Scan for the cell matching the given text and deliver its [x, y] coordinate at center. 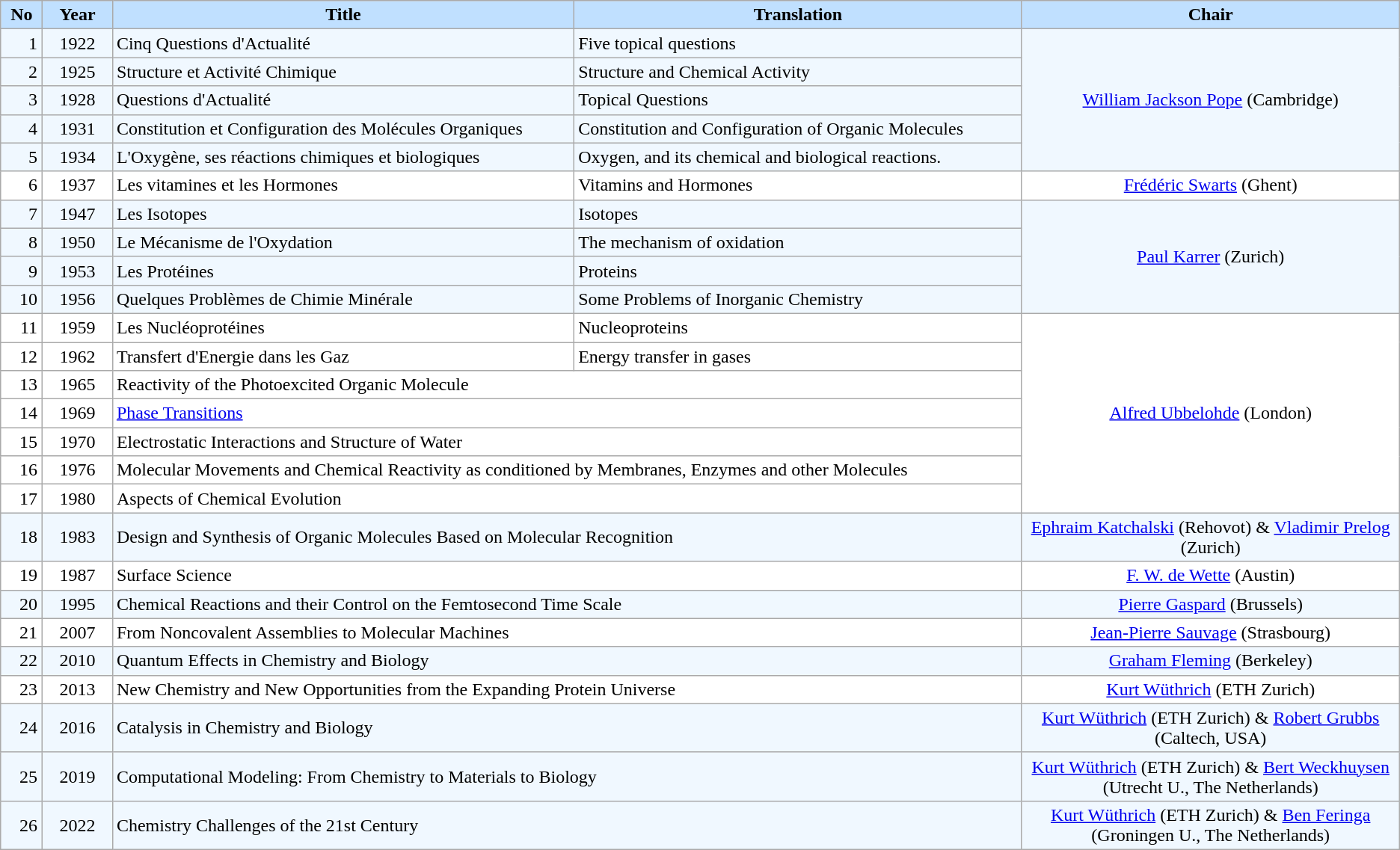
11 [22, 327]
Cinq Questions d'Actualité [343, 43]
Alfred Ubbelohde (London) [1210, 413]
1995 [78, 604]
22 [22, 661]
1931 [78, 129]
Les Nucléoprotéines [343, 327]
Proteins [799, 271]
5 [22, 157]
Quelques Problèmes de Chimie Minérale [343, 299]
3 [22, 100]
Les Protéines [343, 271]
6 [22, 185]
1970 [78, 442]
1983 [78, 537]
12 [22, 357]
F. W. de Wette (Austin) [1210, 576]
Isotopes [799, 214]
Les Isotopes [343, 214]
Kurt Wüthrich (ETH Zurich) [1210, 689]
26 [22, 825]
Constitution and Configuration of Organic Molecules [799, 129]
19 [22, 576]
The mechanism of oxidation [799, 242]
2007 [78, 632]
Kurt Wüthrich (ETH Zurich) & Ben Feringa (Groningen U., The Netherlands) [1210, 825]
Computational Modeling: From Chemistry to Materials to Biology [567, 776]
Kurt Wüthrich (ETH Zurich) & Robert Grubbs (Caltech, USA) [1210, 728]
Quantum Effects in Chemistry and Biology [567, 661]
Electrostatic Interactions and Structure of Water [567, 442]
Pierre Gaspard (Brussels) [1210, 604]
2022 [78, 825]
Chair [1210, 15]
21 [22, 632]
Aspects of Chemical Evolution [567, 499]
Molecular Movements and Chemical Reactivity as conditioned by Membranes, Enzymes and other Molecules [567, 470]
Oxygen, and its chemical and biological reactions. [799, 157]
Topical Questions [799, 100]
2010 [78, 661]
4 [22, 129]
18 [22, 537]
1953 [78, 271]
New Chemistry and New Opportunities from the Expanding Protein Universe [567, 689]
20 [22, 604]
Graham Fleming (Berkeley) [1210, 661]
Kurt Wüthrich (ETH Zurich) & Bert Weckhuysen (Utrecht U., The Netherlands) [1210, 776]
Ephraim Katchalski (Rehovot) & Vladimir Prelog (Zurich) [1210, 537]
Structure et Activité Chimique [343, 72]
From Noncovalent Assemblies to Molecular Machines [567, 632]
Title [343, 15]
1925 [78, 72]
1969 [78, 413]
1962 [78, 357]
Catalysis in Chemistry and Biology [567, 728]
15 [22, 442]
1976 [78, 470]
1 [22, 43]
1937 [78, 185]
14 [22, 413]
Constitution et Configuration des Molécules Organiques [343, 129]
8 [22, 242]
1922 [78, 43]
16 [22, 470]
Some Problems of Inorganic Chemistry [799, 299]
Phase Transitions [567, 413]
1987 [78, 576]
9 [22, 271]
25 [22, 776]
Nucleoproteins [799, 327]
Structure and Chemical Activity [799, 72]
Paul Karrer (Zurich) [1210, 256]
Chemical Reactions and their Control on the Femtosecond Time Scale [567, 604]
Frédéric Swarts (Ghent) [1210, 185]
Le Mécanisme de l'Oxydation [343, 242]
13 [22, 385]
2 [22, 72]
1947 [78, 214]
Translation [799, 15]
1928 [78, 100]
Five topical questions [799, 43]
1959 [78, 327]
2013 [78, 689]
L'Oxygène, ses réactions chimiques et biologiques [343, 157]
Surface Science [567, 576]
1934 [78, 157]
Chemistry Challenges of the 21st Century [567, 825]
7 [22, 214]
Vitamins and Hormones [799, 185]
17 [22, 499]
1956 [78, 299]
1980 [78, 499]
Transfert d'Energie dans les Gaz [343, 357]
1950 [78, 242]
24 [22, 728]
23 [22, 689]
10 [22, 299]
Reactivity of the Photoexcited Organic Molecule [567, 385]
William Jackson Pope (Cambridge) [1210, 100]
Year [78, 15]
2016 [78, 728]
Energy transfer in gases [799, 357]
1965 [78, 385]
Design and Synthesis of Organic Molecules Based on Molecular Recognition [567, 537]
No [22, 15]
2019 [78, 776]
Les vitamines et les Hormones [343, 185]
Jean-Pierre Sauvage (Strasbourg) [1210, 632]
Questions d'Actualité [343, 100]
